For the text-containing cell, return its midpoint in (X, Y) coordinate format. 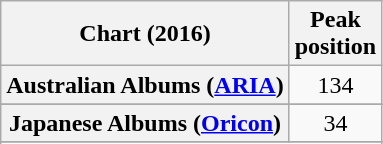
134 (335, 85)
Peakposition (335, 34)
Australian Albums (ARIA) (145, 85)
34 (335, 123)
Chart (2016) (145, 34)
Japanese Albums (Oricon) (145, 123)
